Provide the [X, Y] coordinate of the cell's center where the given text is located.  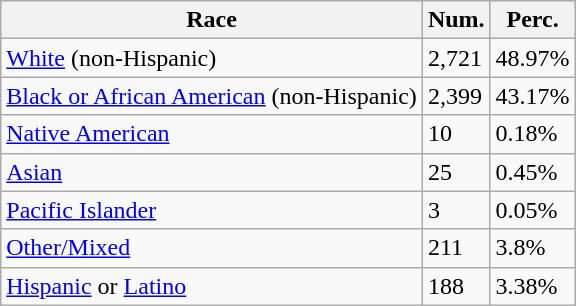
2,721 [456, 58]
Race [212, 20]
Perc. [532, 20]
43.17% [532, 96]
Native American [212, 134]
Pacific Islander [212, 210]
0.05% [532, 210]
Asian [212, 172]
3.8% [532, 248]
211 [456, 248]
3 [456, 210]
25 [456, 172]
White (non-Hispanic) [212, 58]
48.97% [532, 58]
188 [456, 286]
Black or African American (non-Hispanic) [212, 96]
0.45% [532, 172]
Hispanic or Latino [212, 286]
2,399 [456, 96]
Num. [456, 20]
10 [456, 134]
3.38% [532, 286]
0.18% [532, 134]
Other/Mixed [212, 248]
